Output the (x, y) coordinate of the center of the cell containing the given text.  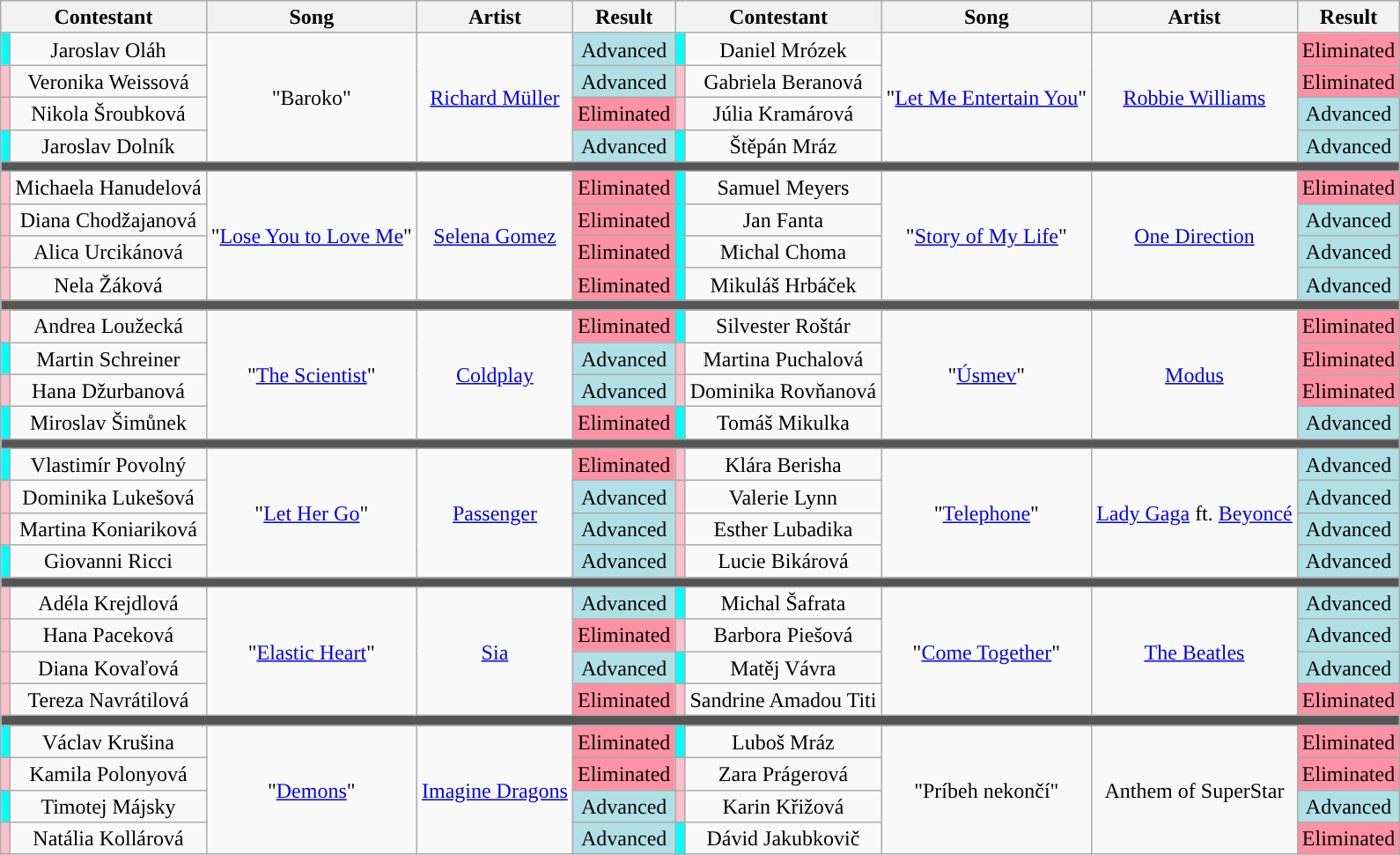
Imagine Dragons (495, 790)
One Direction (1195, 236)
Adéla Krejdlová (108, 604)
Sandrine Amadou Titi (784, 699)
Dominika Rovňanová (784, 391)
"Story of My Life" (986, 236)
Kamila Polonyová (108, 773)
Michal Šafrata (784, 604)
Vlastimír Povolný (108, 465)
Diana Chodžajanová (108, 220)
Giovanni Ricci (108, 562)
"Come Together" (986, 652)
Coldplay (495, 374)
Esther Lubadika (784, 528)
Nikola Šroubková (108, 113)
"Elastic Heart" (312, 652)
Silvester Roštár (784, 326)
"Let Me Entertain You" (986, 97)
Martina Koniariková (108, 528)
"Úsmev" (986, 374)
Dávid Jakubkovič (784, 838)
Sia (495, 652)
Miroslav Šimůnek (108, 423)
"Demons" (312, 790)
Dominika Lukešová (108, 497)
Passenger (495, 512)
Jan Fanta (784, 220)
Hana Paceková (108, 636)
Tereza Navrátilová (108, 699)
Zara Prágerová (784, 773)
Mikuláš Hrbáček (784, 284)
Timotej Májsky (108, 807)
Barbora Piešová (784, 636)
"Príbeh nekončí" (986, 790)
Hana Džurbanová (108, 391)
Nela Žáková (108, 284)
The Beatles (1195, 652)
Tomáš Mikulka (784, 423)
Michaela Hanudelová (108, 188)
Alica Urcikánová (108, 252)
Anthem of SuperStar (1195, 790)
"Telephone" (986, 512)
Daniel Mrózek (784, 49)
"Let Her Go" (312, 512)
Richard Müller (495, 97)
Robbie Williams (1195, 97)
Václav Krušina (108, 741)
"Baroko" (312, 97)
Michal Choma (784, 252)
Lucie Bikárová (784, 562)
Natália Kollárová (108, 838)
Klára Berisha (784, 465)
Selena Gomez (495, 236)
Karin Křižová (784, 807)
Martin Schreiner (108, 357)
Martina Puchalová (784, 357)
Diana Kovaľová (108, 667)
Gabriela Beranová (784, 81)
Lady Gaga ft. Beyoncé (1195, 512)
Modus (1195, 374)
Štěpán Mráz (784, 146)
Jaroslav Oláh (108, 49)
Valerie Lynn (784, 497)
"The Scientist" (312, 374)
Luboš Mráz (784, 741)
Andrea Loužecká (108, 326)
Jaroslav Dolník (108, 146)
Júlia Kramárová (784, 113)
"Lose You to Love Me" (312, 236)
Samuel Meyers (784, 188)
Matěj Vávra (784, 667)
Veronika Weissová (108, 81)
